Determine the (X, Y) coordinate at the center of the cell enclosing the given text.  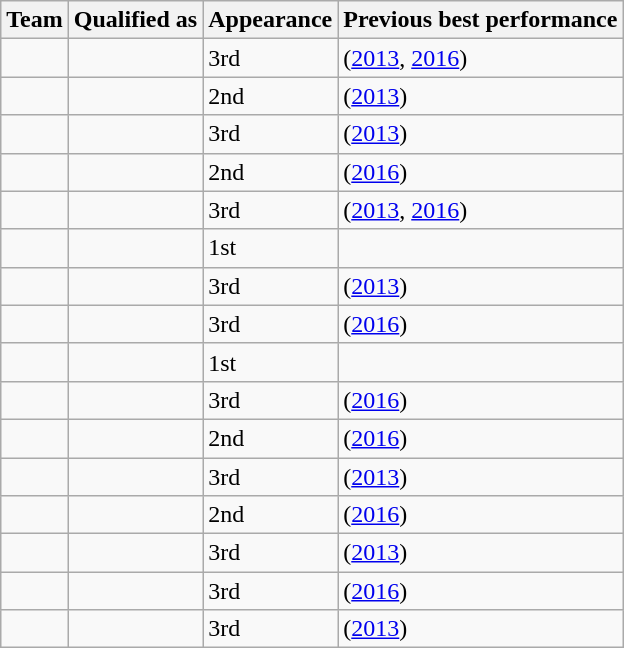
Previous best performance (480, 20)
Qualified as (135, 20)
Team (35, 20)
Appearance (270, 20)
